Detect which cell encompasses the target text, then output its (X, Y) center coordinate. 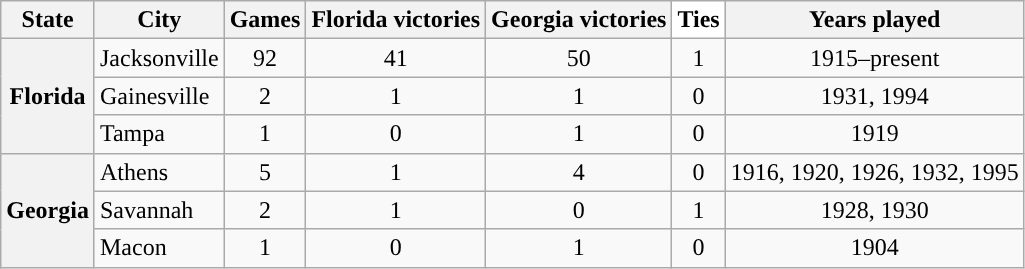
Savannah (159, 210)
1916, 1920, 1926, 1932, 1995 (874, 172)
1928, 1930 (874, 210)
1931, 1994 (874, 96)
Games (265, 20)
92 (265, 58)
1904 (874, 248)
50 (579, 58)
Georgia victories (579, 20)
Jacksonville (159, 58)
Macon (159, 248)
Years played (874, 20)
41 (396, 58)
Georgia (48, 210)
Florida (48, 96)
City (159, 20)
1915–present (874, 58)
Florida victories (396, 20)
Athens (159, 172)
5 (265, 172)
Ties (698, 20)
Gainesville (159, 96)
1919 (874, 134)
4 (579, 172)
Tampa (159, 134)
State (48, 20)
